Search for the cell housing the specified text and yield its [X, Y] center coordinate. 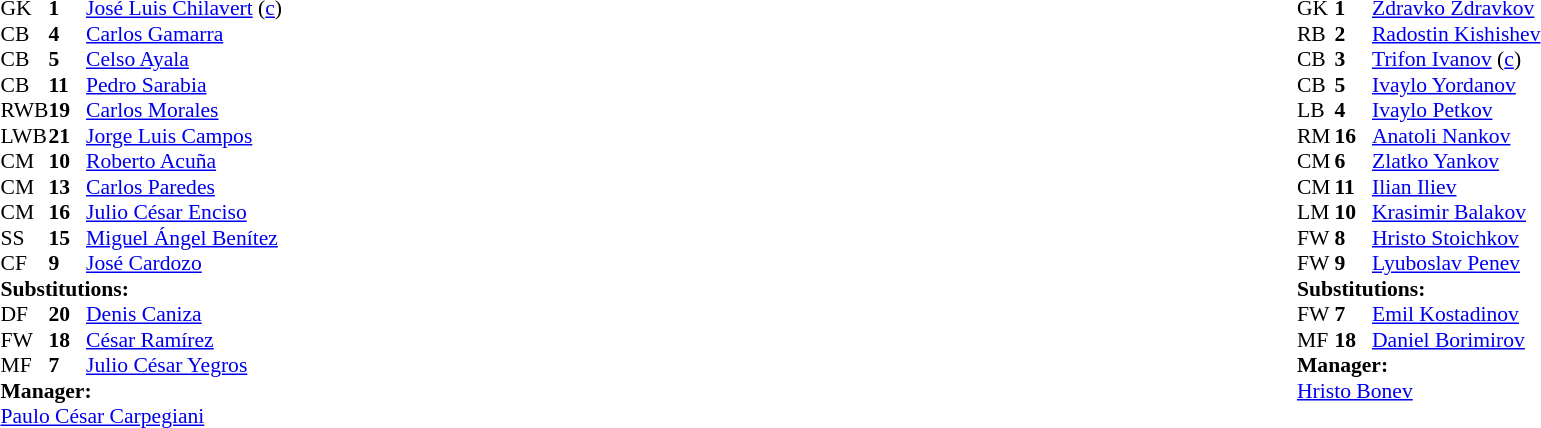
Lyuboslav Penev [1456, 263]
Emil Kostadinov [1456, 315]
Zlatko Yankov [1456, 161]
CF [24, 263]
Trifon Ivanov (c) [1456, 59]
Celso Ayala [184, 59]
20 [67, 315]
Carlos Gamarra [184, 34]
RB [1316, 34]
2 [1353, 34]
DF [24, 315]
Anatoli Nankov [1456, 136]
Ivaylo Petkov [1456, 111]
Carlos Paredes [184, 187]
Roberto Acuña [184, 161]
SS [24, 238]
RWB [24, 111]
21 [67, 136]
Radostin Kishishev [1456, 34]
Ivaylo Yordanov [1456, 85]
Krasimir Balakov [1456, 213]
RM [1316, 136]
Hristo Stoichkov [1456, 238]
Miguel Ángel Benítez [184, 238]
LWB [24, 136]
Denis Caniza [184, 315]
Jorge Luis Campos [184, 136]
Carlos Morales [184, 111]
Hristo Bonev [1419, 391]
Daniel Borimirov [1456, 340]
LB [1316, 111]
15 [67, 238]
8 [1353, 238]
Pedro Sarabia [184, 85]
José Cardozo [184, 263]
LM [1316, 213]
Ilian Iliev [1456, 187]
Julio César Yegros [184, 365]
13 [67, 187]
3 [1353, 59]
Julio César Enciso [184, 213]
6 [1353, 161]
19 [67, 111]
César Ramírez [184, 340]
